Capture the cell that displays the provided text and extract its [X, Y] central coordinate. 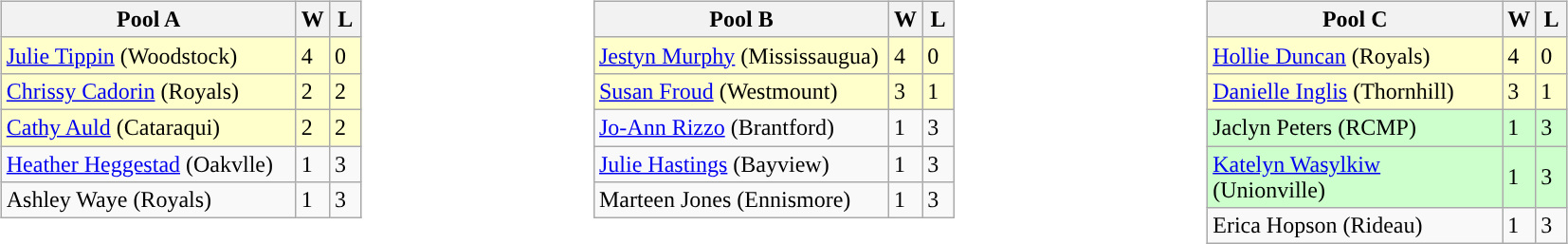
Jestyn Murphy (Mississaugua) [741, 55]
Jaclyn Peters (RCMP) [1356, 127]
Cathy Auld (Cataraqui) [148, 127]
Susan Froud (Westmount) [741, 91]
Chrissy Cadorin (Royals) [148, 91]
Heather Heggestad (Oakvlle) [148, 164]
Pool B [741, 19]
Erica Hopson (Rideau) [1356, 226]
Julie Tippin (Woodstock) [148, 55]
Danielle Inglis (Thornhill) [1356, 91]
Jo-Ann Rizzo (Brantford) [741, 127]
Hollie Duncan (Royals) [1356, 55]
Katelyn Wasylkiw (Unionville) [1356, 177]
Pool C [1356, 19]
Marteen Jones (Ennismore) [741, 200]
Pool A [148, 19]
Ashley Waye (Royals) [148, 200]
Julie Hastings (Bayview) [741, 164]
